Identify which cell holds the provided text, then report its [X, Y] central coordinate. 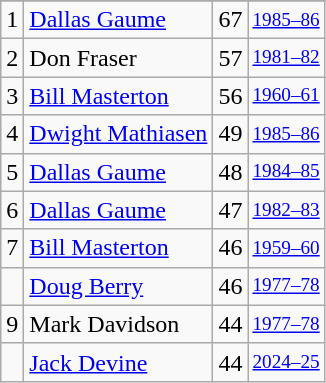
9 [12, 324]
4 [12, 134]
56 [230, 96]
6 [12, 210]
1959–60 [286, 248]
3 [12, 96]
Dwight Mathiasen [118, 134]
1981–82 [286, 58]
Don Fraser [118, 58]
Mark Davidson [118, 324]
1984–85 [286, 172]
1960–61 [286, 96]
67 [230, 20]
1 [12, 20]
57 [230, 58]
47 [230, 210]
2024–25 [286, 362]
5 [12, 172]
1982–83 [286, 210]
48 [230, 172]
Doug Berry [118, 286]
7 [12, 248]
Jack Devine [118, 362]
2 [12, 58]
49 [230, 134]
